Extract the (x, y) coordinate from the center of the cell holding the provided text.  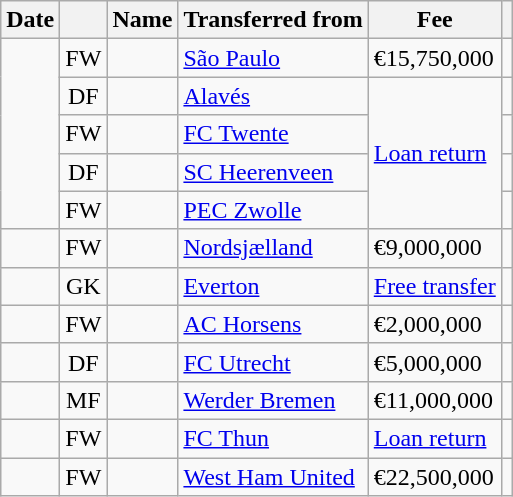
FC Utrecht (273, 362)
Everton (273, 286)
Fee (434, 20)
Alavés (273, 96)
Werder Bremen (273, 400)
AC Horsens (273, 324)
São Paulo (273, 58)
€15,750,000 (434, 58)
€9,000,000 (434, 248)
MF (84, 400)
Date (30, 20)
SC Heerenveen (273, 172)
West Ham United (273, 477)
GK (84, 286)
Transferred from (273, 20)
€2,000,000 (434, 324)
PEC Zwolle (273, 210)
€11,000,000 (434, 400)
Nordsjælland (273, 248)
FC Thun (273, 438)
€5,000,000 (434, 362)
€22,500,000 (434, 477)
Name (142, 20)
FC Twente (273, 134)
Free transfer (434, 286)
